Extract the [X, Y] coordinate from the center of the cell holding the provided text.  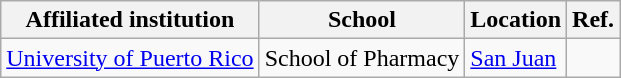
University of Puerto Rico [130, 58]
Affiliated institution [130, 20]
San Juan [516, 58]
School [362, 20]
Location [516, 20]
Ref. [594, 20]
School of Pharmacy [362, 58]
